Provide the [x, y] coordinate of the cell's center where the given text is located.  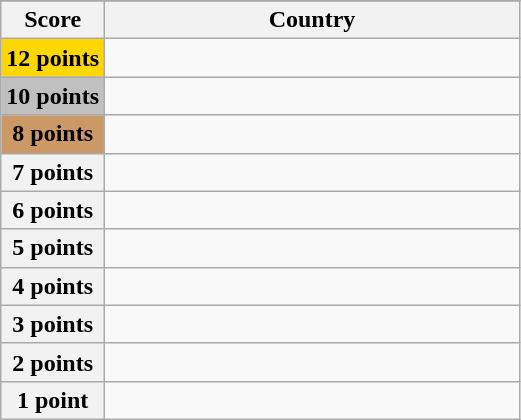
2 points [53, 362]
5 points [53, 248]
Country [312, 20]
10 points [53, 96]
8 points [53, 134]
3 points [53, 324]
Score [53, 20]
7 points [53, 172]
4 points [53, 286]
12 points [53, 58]
6 points [53, 210]
1 point [53, 400]
